Extract the [X, Y] coordinate from the center of the cell holding the provided text.  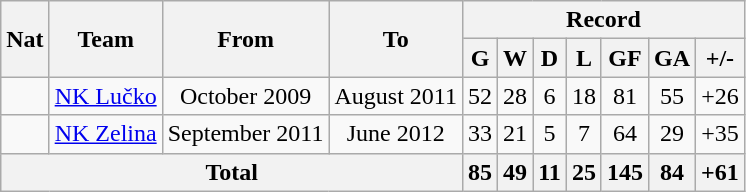
NK Zelina [106, 134]
L [584, 58]
28 [516, 96]
NK Lučko [106, 96]
6 [550, 96]
W [516, 58]
+35 [720, 134]
June 2012 [396, 134]
55 [672, 96]
To [396, 39]
D [550, 58]
49 [516, 172]
85 [480, 172]
GA [672, 58]
+/- [720, 58]
7 [584, 134]
August 2011 [396, 96]
+26 [720, 96]
+61 [720, 172]
Nat [25, 39]
Record [604, 20]
Team [106, 39]
81 [624, 96]
145 [624, 172]
84 [672, 172]
11 [550, 172]
5 [550, 134]
21 [516, 134]
52 [480, 96]
33 [480, 134]
G [480, 58]
29 [672, 134]
From [246, 39]
Total [232, 172]
GF [624, 58]
September 2011 [246, 134]
October 2009 [246, 96]
18 [584, 96]
25 [584, 172]
64 [624, 134]
